Extract the (x, y) coordinate from the center of the cell holding the provided text.  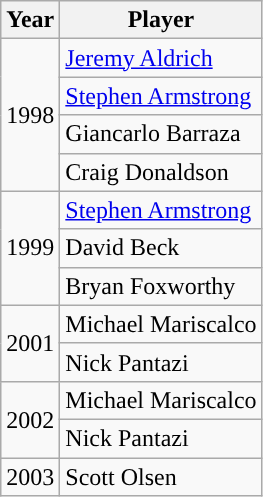
Bryan Foxworthy (161, 286)
2003 (30, 477)
David Beck (161, 248)
2002 (30, 419)
Player (161, 20)
Giancarlo Barraza (161, 134)
1998 (30, 115)
Scott Olsen (161, 477)
Jeremy Aldrich (161, 58)
2001 (30, 343)
Year (30, 20)
1999 (30, 248)
Craig Donaldson (161, 172)
